Scan for the cell matching the given text and deliver its (x, y) coordinate at center. 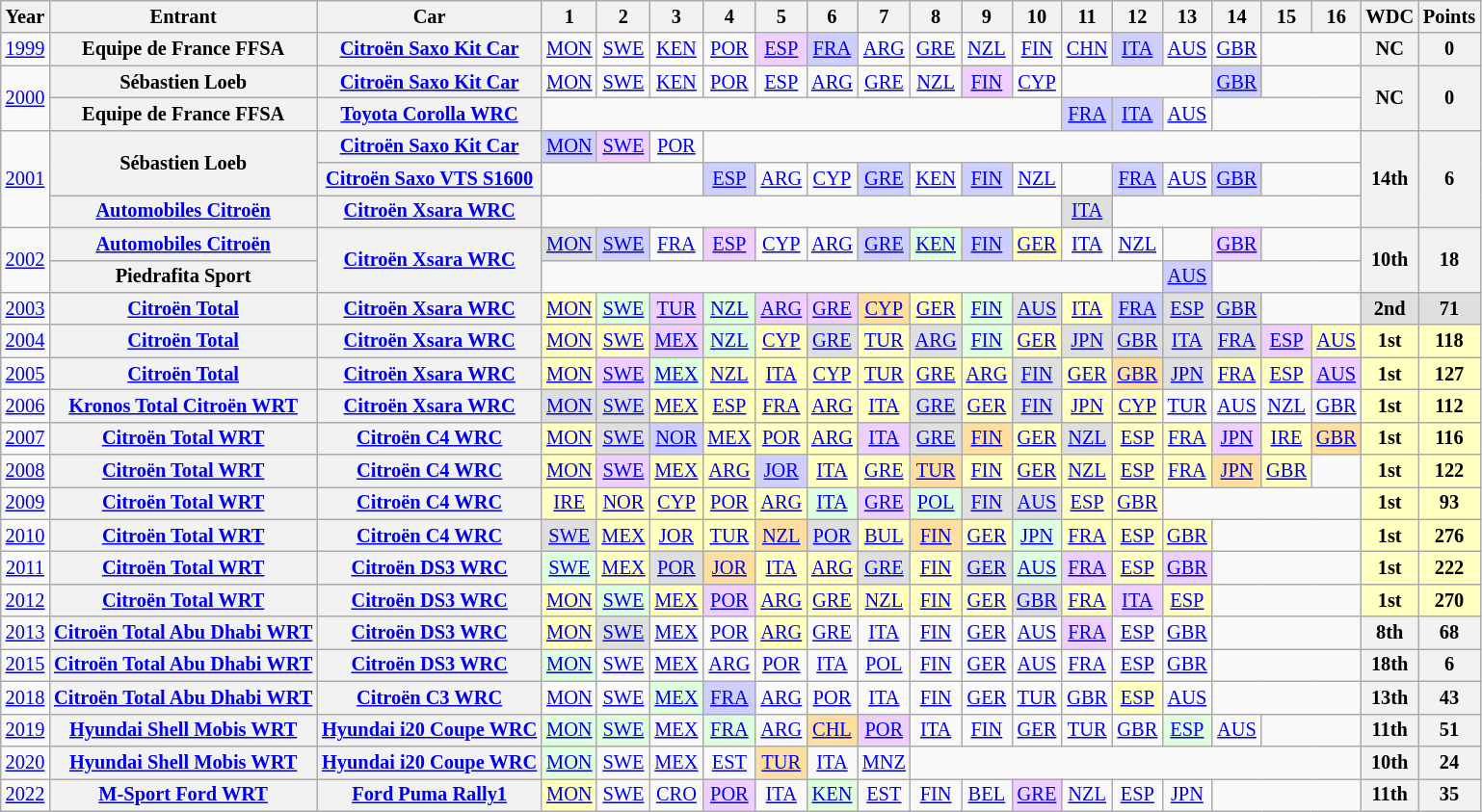
13th (1389, 697)
68 (1449, 633)
35 (1449, 795)
276 (1449, 536)
Toyota Corolla WRC (430, 114)
127 (1449, 374)
Entrant (183, 16)
CRO (676, 795)
CHL (833, 730)
222 (1449, 567)
24 (1449, 762)
M-Sport Ford WRT (183, 795)
8 (937, 16)
2003 (25, 308)
2012 (25, 600)
122 (1449, 471)
WDC (1389, 16)
MNZ (885, 762)
2009 (25, 503)
4 (728, 16)
51 (1449, 730)
Ford Puma Rally1 (430, 795)
2007 (25, 438)
43 (1449, 697)
2002 (25, 260)
2000 (25, 98)
18 (1449, 260)
10 (1037, 16)
116 (1449, 438)
BEL (987, 795)
2013 (25, 633)
270 (1449, 600)
Piedrafita Sport (183, 276)
2018 (25, 697)
9 (987, 16)
71 (1449, 308)
Year (25, 16)
Citroën C3 WRC (430, 697)
2022 (25, 795)
14th (1389, 179)
112 (1449, 406)
2001 (25, 179)
2010 (25, 536)
2011 (25, 567)
2 (622, 16)
3 (676, 16)
2015 (25, 665)
93 (1449, 503)
16 (1336, 16)
7 (885, 16)
Kronos Total Citroën WRT (183, 406)
1 (569, 16)
2019 (25, 730)
Points (1449, 16)
2004 (25, 341)
2008 (25, 471)
11 (1087, 16)
18th (1389, 665)
2006 (25, 406)
2020 (25, 762)
5 (781, 16)
8th (1389, 633)
CHN (1087, 49)
12 (1138, 16)
14 (1237, 16)
Citroën Saxo VTS S1600 (430, 179)
1999 (25, 49)
13 (1187, 16)
BUL (885, 536)
2005 (25, 374)
2nd (1389, 308)
Car (430, 16)
118 (1449, 341)
15 (1286, 16)
